Search for the cell housing the specified text and yield its (x, y) center coordinate. 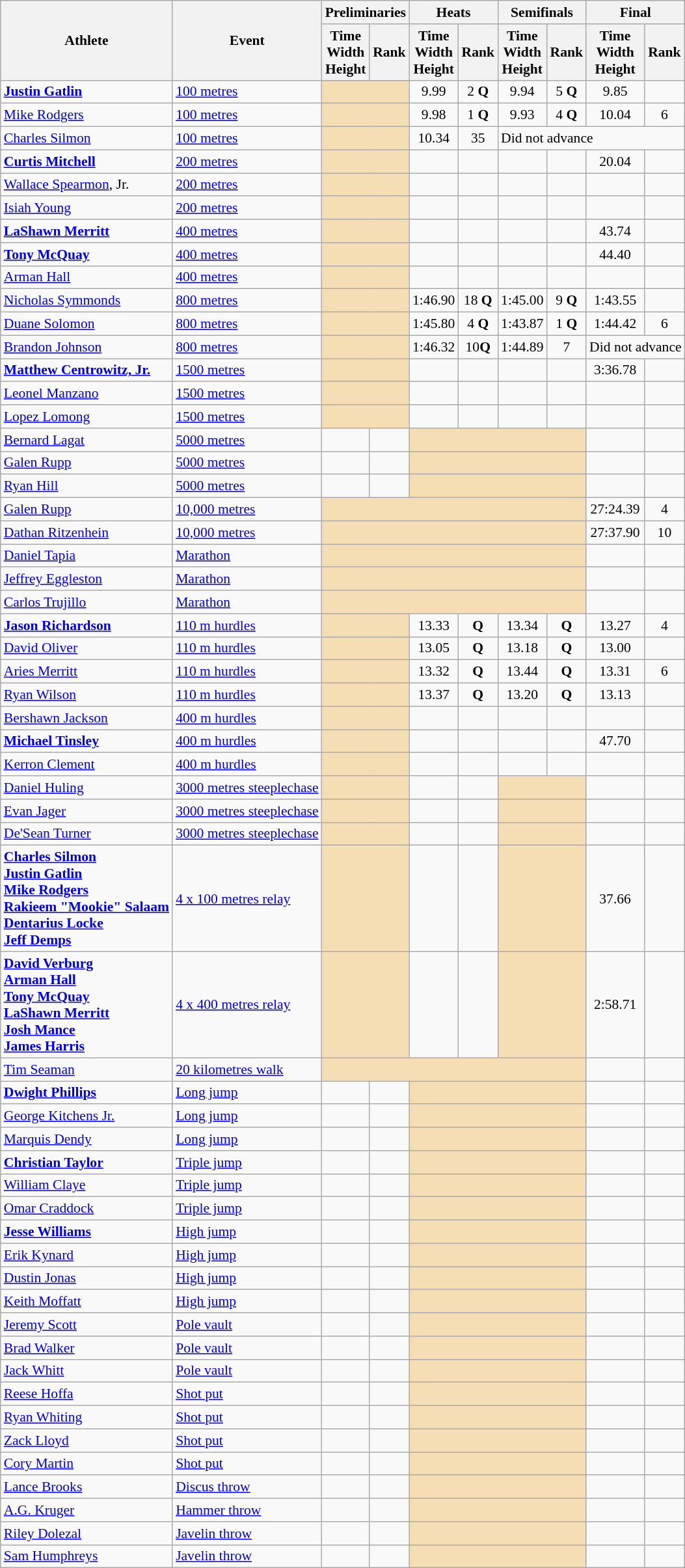
47.70 (615, 741)
David Oliver (87, 648)
Evan Jager (87, 811)
Cory Martin (87, 1464)
Tony McQuay (87, 254)
Keith Moffatt (87, 1302)
2 Q (477, 92)
Curtis Mitchell (87, 161)
Brad Walker (87, 1348)
Dwight Phillips (87, 1093)
13.18 (522, 648)
Heats (453, 12)
9.98 (433, 115)
Arman Hall (87, 277)
Erik Kynard (87, 1255)
43.74 (615, 231)
9.93 (522, 115)
Preliminaries (366, 12)
Mike Rodgers (87, 115)
Bershawn Jackson (87, 718)
Dustin Jonas (87, 1278)
27:37.90 (615, 532)
Daniel Huling (87, 788)
18 Q (477, 301)
1:43.55 (615, 301)
Jason Richardson (87, 626)
Ryan Whiting (87, 1418)
Bernard Lagat (87, 440)
13.44 (522, 672)
13.33 (433, 626)
1:45.00 (522, 301)
Daniel Tapia (87, 556)
10 (665, 532)
Nicholas Symmonds (87, 301)
Marquis Dendy (87, 1139)
20 kilometres walk (247, 1069)
7 (567, 347)
Christian Taylor (87, 1162)
13.34 (522, 626)
13.27 (615, 626)
13.37 (433, 695)
9.99 (433, 92)
Wallace Spearmon, Jr. (87, 185)
13.31 (615, 672)
A.G. Kruger (87, 1510)
Aries Merritt (87, 672)
4 x 400 metres relay (247, 1005)
10.34 (433, 139)
13.13 (615, 695)
Justin Gatlin (87, 92)
9.94 (522, 92)
Lopez Lomong (87, 417)
Omar Craddock (87, 1209)
Event (247, 40)
Hammer throw (247, 1510)
1:44.89 (522, 347)
1:46.90 (433, 301)
Charles Silmon (87, 139)
44.40 (615, 254)
Riley Dolezal (87, 1534)
Michael Tinsley (87, 741)
13.32 (433, 672)
LaShawn Merritt (87, 231)
Brandon Johnson (87, 347)
Ryan Wilson (87, 695)
Zack Lloyd (87, 1440)
Carlos Trujillo (87, 602)
Semifinals (542, 12)
10Q (477, 347)
3:36.78 (615, 370)
Final (636, 12)
35 (477, 139)
William Claye (87, 1185)
9 Q (567, 301)
Athlete (87, 40)
De'Sean Turner (87, 834)
5 Q (567, 92)
Jeremy Scott (87, 1325)
Jeffrey Eggleston (87, 579)
Leonel Manzano (87, 394)
Duane Solomon (87, 324)
David VerburgArman HallTony McQuayLaShawn MerrittJosh ManceJames Harris (87, 1005)
27:24.39 (615, 510)
1:46.32 (433, 347)
20.04 (615, 161)
Discus throw (247, 1487)
Tim Seaman (87, 1069)
Ryan Hill (87, 486)
George Kitchens Jr. (87, 1116)
9.85 (615, 92)
Jesse Williams (87, 1232)
Charles SilmonJustin GatlinMike RodgersRakieem "Mookie" SalaamDentarius LockeJeff Demps (87, 898)
4 x 100 metres relay (247, 898)
Sam Humphreys (87, 1556)
1:43.87 (522, 324)
13.20 (522, 695)
Jack Whitt (87, 1371)
Lance Brooks (87, 1487)
Reese Hoffa (87, 1394)
13.00 (615, 648)
Dathan Ritzenhein (87, 532)
2:58.71 (615, 1005)
Matthew Centrowitz, Jr. (87, 370)
Isiah Young (87, 208)
37.66 (615, 898)
1:45.80 (433, 324)
1:44.42 (615, 324)
Kerron Clement (87, 765)
13.05 (433, 648)
10.04 (615, 115)
